Pinpoint the cell where the given text exists, returning its [X, Y] midpoint coordinate. 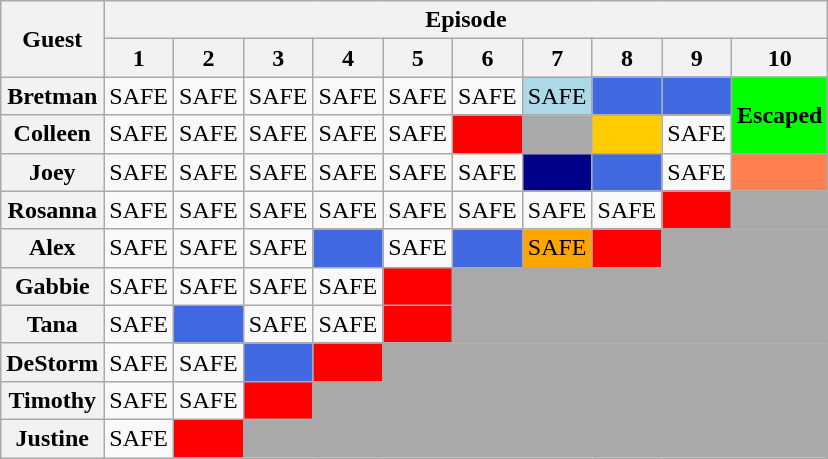
Tana [52, 324]
Guest [52, 39]
Gabbie [52, 286]
Escaped [780, 115]
10 [780, 58]
DeStorm [52, 362]
5 [418, 58]
8 [627, 58]
Alex [52, 248]
Colleen [52, 134]
4 [348, 58]
1 [139, 58]
Bretman [52, 96]
6 [488, 58]
Episode [466, 20]
7 [557, 58]
2 [209, 58]
3 [278, 58]
Justine [52, 438]
Joey [52, 172]
9 [697, 58]
Timothy [52, 400]
Rosanna [52, 210]
